Find where the given text appears and provide that cell's center as [X, Y] coordinate. 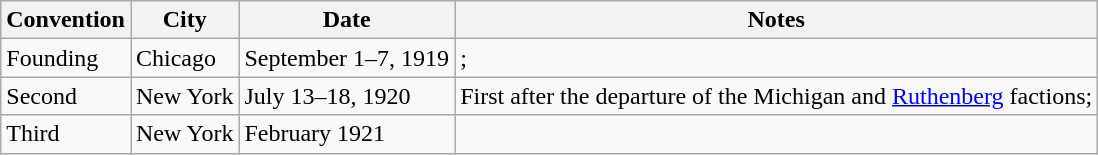
February 1921 [347, 134]
Date [347, 20]
Third [66, 134]
City [184, 20]
Notes [776, 20]
First after the departure of the Michigan and Ruthenberg factions; [776, 96]
September 1–7, 1919 [347, 58]
Second [66, 96]
Convention [66, 20]
Chicago [184, 58]
July 13–18, 1920 [347, 96]
Founding [66, 58]
; [776, 58]
